Return (X, Y) of the center of cell containing provided text 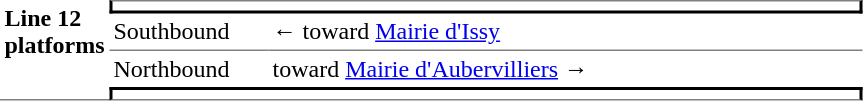
toward Mairie d'Aubervilliers → (565, 69)
← toward Mairie d'Issy (565, 33)
Southbound (188, 33)
Line 12 platforms (54, 50)
Northbound (188, 69)
